Locate the cell with the specified text and output its [x, y] center coordinate. 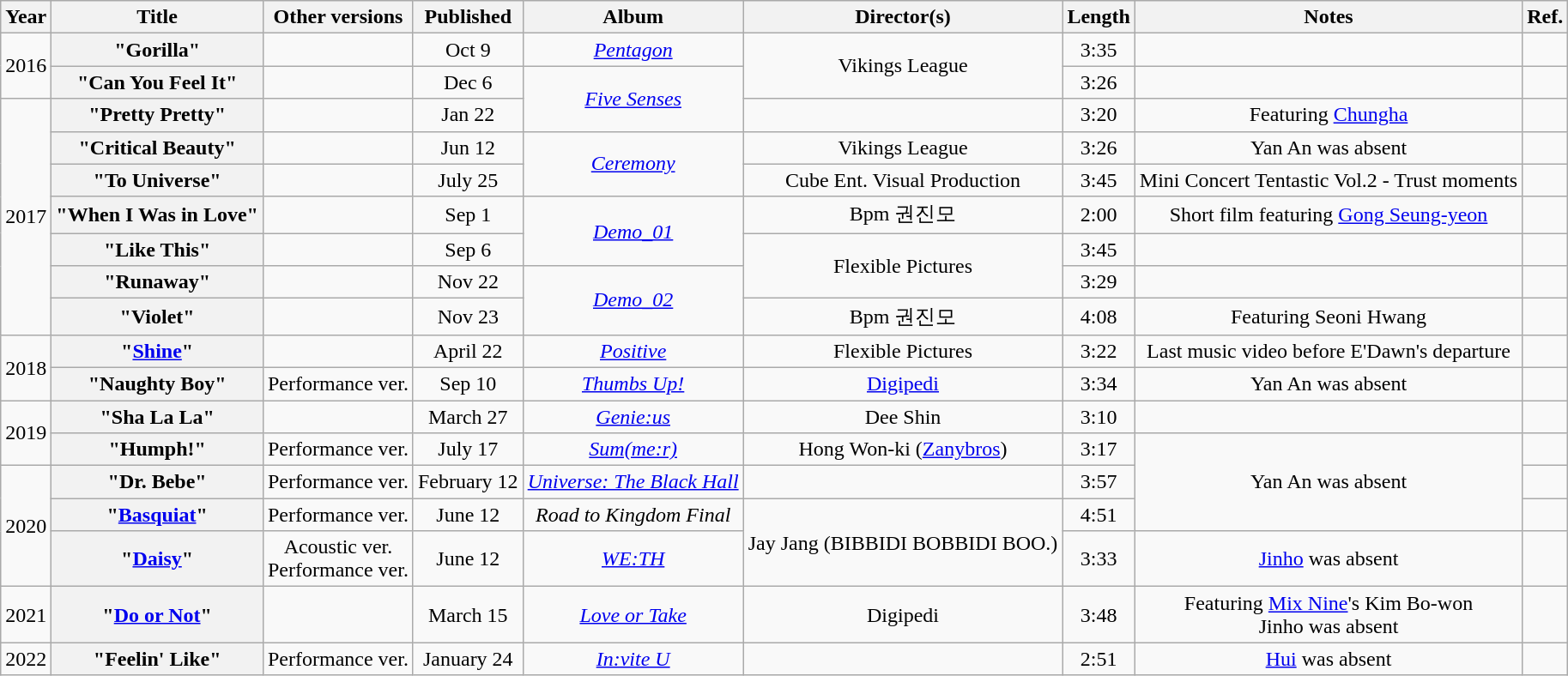
February 12 [468, 482]
"To Universe" [158, 180]
Title [158, 17]
Jay Jang (BIBBIDI BOBBIDI BOO.) [903, 542]
Dec 6 [468, 82]
"Pretty Pretty" [158, 115]
Hong Won-ki (Zanybros) [903, 450]
3:35 [1099, 50]
April 22 [468, 351]
Notes [1329, 17]
2018 [26, 367]
2:00 [1099, 214]
Acoustic ver.Performance ver. [338, 559]
Universe: The Black Hall [633, 482]
WE:TH [633, 559]
Short film featuring Gong Seung-yeon [1329, 214]
Cube Ent. Visual Production [903, 180]
3:17 [1099, 450]
Demo_01 [633, 232]
"Shine" [158, 351]
Positive [633, 351]
July 17 [468, 450]
"Can You Feel It" [158, 82]
Jinho was absent [1329, 559]
July 25 [468, 180]
In:vite U [633, 659]
Featuring Chungha [1329, 115]
"Sha La La" [158, 416]
2019 [26, 432]
"Runaway" [158, 282]
3:34 [1099, 383]
2021 [26, 614]
Thumbs Up! [633, 383]
Hui was absent [1329, 659]
2020 [26, 527]
"Basquiat" [158, 515]
March 15 [468, 614]
Love or Take [633, 614]
Road to Kingdom Final [633, 515]
Length [1099, 17]
Nov 23 [468, 317]
2:51 [1099, 659]
Jan 22 [468, 115]
Pentagon [633, 50]
Nov 22 [468, 282]
March 27 [468, 416]
"Daisy" [158, 559]
2016 [26, 66]
Sep 10 [468, 383]
Director(s) [903, 17]
"Do or Not" [158, 614]
3:33 [1099, 559]
January 24 [468, 659]
3:22 [1099, 351]
4:51 [1099, 515]
Other versions [338, 17]
2022 [26, 659]
3:48 [1099, 614]
Mini Concert Tentastic Vol.2 - Trust moments [1329, 180]
Sum(me:r) [633, 450]
Year [26, 17]
Sep 6 [468, 250]
Last music video before E'Dawn's departure [1329, 351]
Oct 9 [468, 50]
Dee Shin [903, 416]
3:29 [1099, 282]
Genie:us [633, 416]
"Naughty Boy" [158, 383]
"Critical Beauty" [158, 148]
"Gorilla" [158, 50]
Featuring Mix Nine's Kim Bo-wonJinho was absent [1329, 614]
Five Senses [633, 99]
4:08 [1099, 317]
"When I Was in Love" [158, 214]
Featuring Seoni Hwang [1329, 317]
"Violet" [158, 317]
Album [633, 17]
Sep 1 [468, 214]
Ceremony [633, 164]
3:10 [1099, 416]
"Dr. Bebe" [158, 482]
2017 [26, 216]
3:57 [1099, 482]
Demo_02 [633, 300]
"Feelin' Like" [158, 659]
"Humph!" [158, 450]
Published [468, 17]
"Like This" [158, 250]
Ref. [1545, 17]
3:20 [1099, 115]
Jun 12 [468, 148]
